Return [X, Y] of the center of cell containing provided text 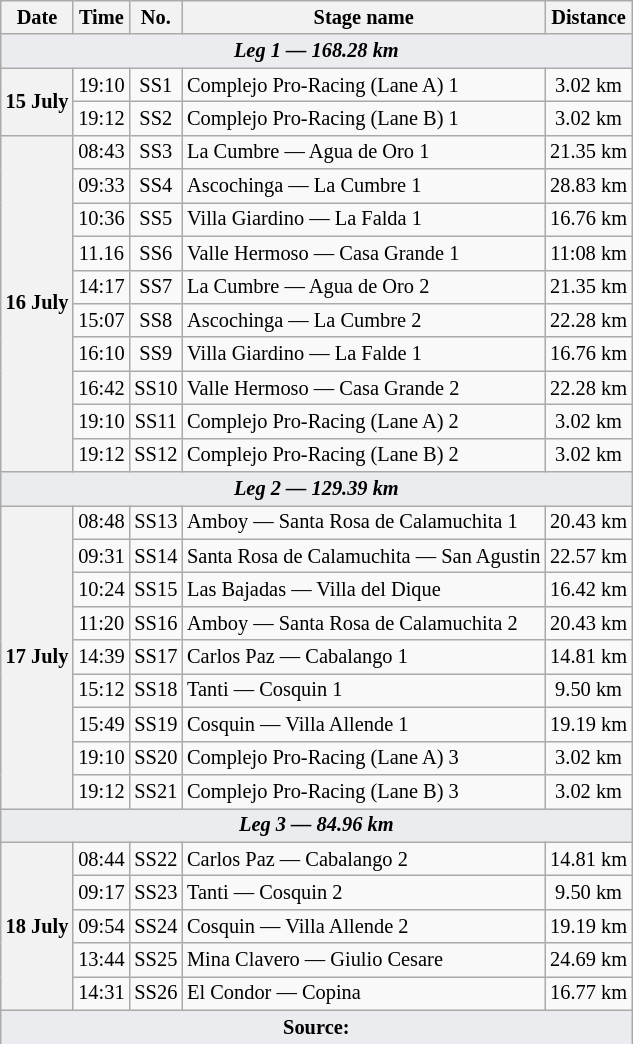
SS24 [156, 926]
SS3 [156, 152]
SS12 [156, 455]
18 July [38, 926]
14:39 [101, 657]
SS2 [156, 118]
SS25 [156, 960]
Las Bajadas — Villa del Dique [364, 589]
16:10 [101, 354]
SS10 [156, 388]
11.16 [101, 253]
Complejo Pro-Racing (Lane B) 3 [364, 791]
Tanti — Cosquin 2 [364, 892]
Villa Giardino — La Falde 1 [364, 354]
Amboy — Santa Rosa de Calamuchita 2 [364, 623]
Mina Clavero — Giulio Cesare [364, 960]
09:17 [101, 892]
Ascochinga — La Cumbre 1 [364, 186]
13:44 [101, 960]
SS6 [156, 253]
SS15 [156, 589]
Cosquin — Villa Allende 2 [364, 926]
Santa Rosa de Calamuchita — San Agustin [364, 556]
15:12 [101, 690]
SS20 [156, 758]
10:24 [101, 589]
Carlos Paz — Cabalango 1 [364, 657]
Stage name [364, 17]
Complejo Pro-Racing (Lane A) 3 [364, 758]
El Condor — Copina [364, 993]
SS17 [156, 657]
08:48 [101, 522]
SS19 [156, 724]
15:07 [101, 320]
16.42 km [588, 589]
Complejo Pro-Racing (Lane A) 1 [364, 85]
SS11 [156, 421]
Complejo Pro-Racing (Lane B) 2 [364, 455]
Villa Giardino — La Falda 1 [364, 219]
Leg 1 — 168.28 km [316, 51]
Cosquin — Villa Allende 1 [364, 724]
Complejo Pro-Racing (Lane B) 1 [364, 118]
09:31 [101, 556]
09:54 [101, 926]
15:49 [101, 724]
22.57 km [588, 556]
SS9 [156, 354]
Amboy — Santa Rosa de Calamuchita 1 [364, 522]
16:42 [101, 388]
SS8 [156, 320]
Leg 2 — 129.39 km [316, 489]
SS26 [156, 993]
Source: [316, 1027]
10:36 [101, 219]
24.69 km [588, 960]
SS4 [156, 186]
09:33 [101, 186]
SS18 [156, 690]
SS21 [156, 791]
Ascochinga — La Cumbre 2 [364, 320]
Date [38, 17]
Valle Hermoso — Casa Grande 1 [364, 253]
08:43 [101, 152]
11:08 km [588, 253]
Time [101, 17]
11:20 [101, 623]
17 July [38, 656]
La Cumbre — Agua de Oro 2 [364, 287]
16.77 km [588, 993]
28.83 km [588, 186]
Valle Hermoso — Casa Grande 2 [364, 388]
Complejo Pro-Racing (Lane A) 2 [364, 421]
SS13 [156, 522]
Carlos Paz — Cabalango 2 [364, 859]
SS1 [156, 85]
Leg 3 — 84.96 km [316, 825]
Distance [588, 17]
16 July [38, 304]
14:17 [101, 287]
SS23 [156, 892]
15 July [38, 102]
SS14 [156, 556]
SS7 [156, 287]
SS5 [156, 219]
14:31 [101, 993]
Tanti — Cosquin 1 [364, 690]
No. [156, 17]
SS16 [156, 623]
La Cumbre — Agua de Oro 1 [364, 152]
SS22 [156, 859]
08:44 [101, 859]
